Detect which cell encompasses the target text, then output its [x, y] center coordinate. 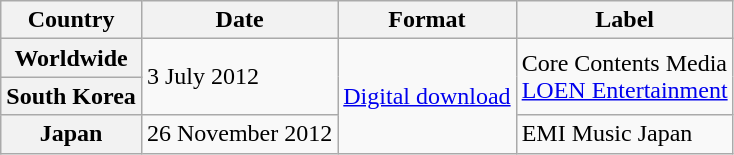
26 November 2012 [239, 134]
Digital download [427, 96]
Label [624, 20]
Date [239, 20]
Format [427, 20]
Japan [72, 134]
3 July 2012 [239, 77]
Core Contents MediaLOEN Entertainment [624, 77]
Worldwide [72, 58]
Country [72, 20]
South Korea [72, 96]
EMI Music Japan [624, 134]
